Capture the cell that displays the provided text and extract its [x, y] central coordinate. 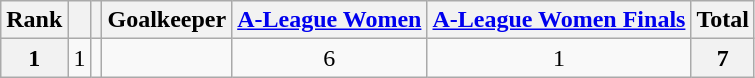
Rank [34, 20]
A-League Women [330, 20]
Goalkeeper [167, 20]
6 [330, 58]
A-League Women Finals [559, 20]
Total [723, 20]
7 [723, 58]
